Pinpoint the cell where the given text exists, returning its (x, y) midpoint coordinate. 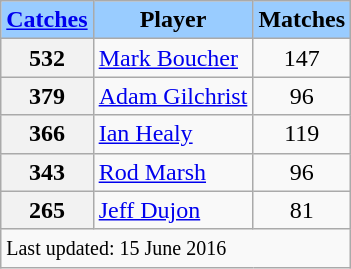
Rod Marsh (173, 172)
366 (47, 134)
532 (47, 58)
Matches (302, 20)
Ian Healy (173, 134)
Catches (47, 20)
265 (47, 210)
Jeff Dujon (173, 210)
Player (173, 20)
147 (302, 58)
Last updated: 15 June 2016 (176, 248)
343 (47, 172)
119 (302, 134)
Adam Gilchrist (173, 96)
Mark Boucher (173, 58)
379 (47, 96)
81 (302, 210)
